For the text-containing cell, return its midpoint in (X, Y) coordinate format. 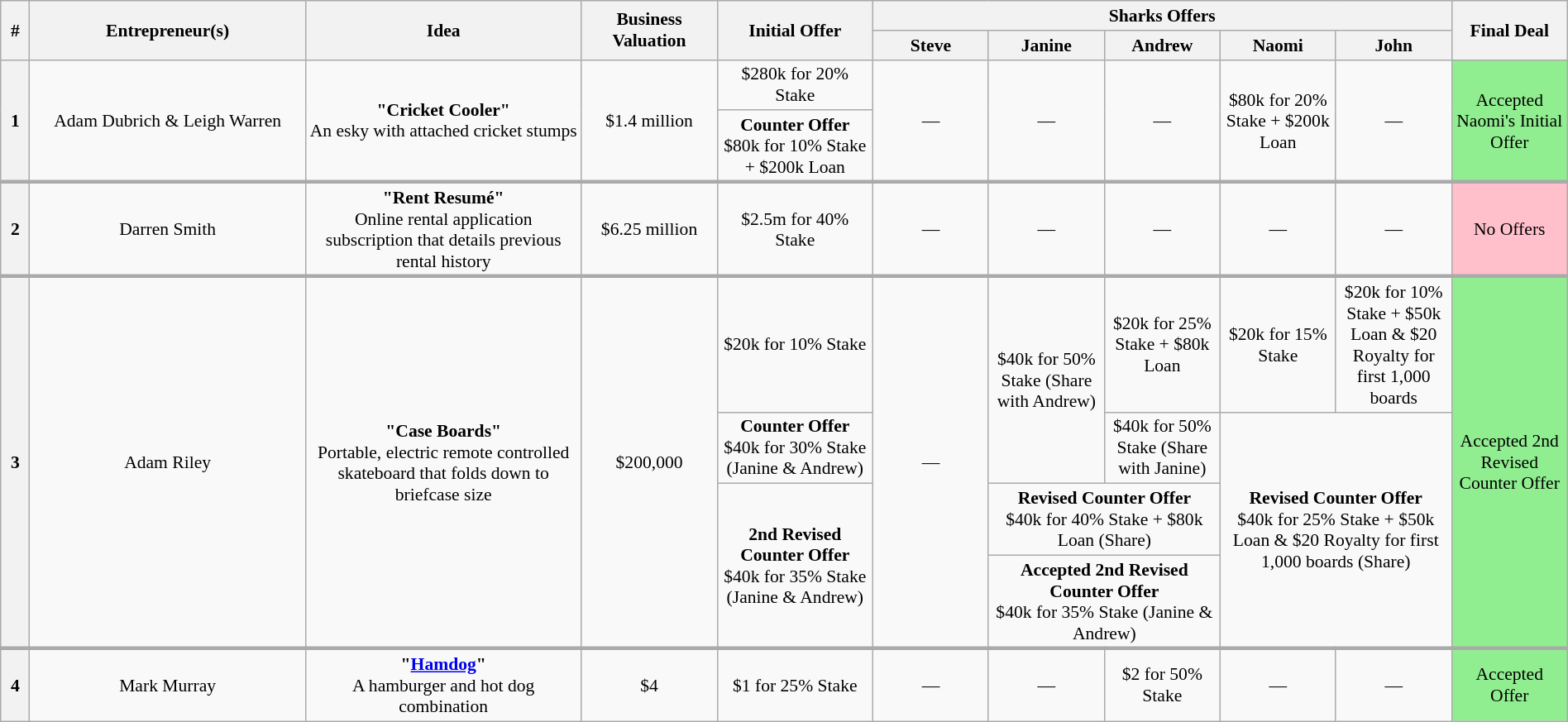
Mark Murray (168, 685)
Accepted 2nd Revised Counter Offer$40k for 35% Stake (Janine & Andrew) (1104, 602)
4 (15, 685)
$20k for 10% Stake + $50k Loan & $20 Royalty for first 1,000 boards (1394, 344)
"Case Boards" Portable, electric remote controlled skateboard that folds down to briefcase size (443, 462)
"Rent Resumé" Online rental application subscription that details previous rental history (443, 229)
Final Deal (1509, 30)
Entrepreneur(s) (168, 30)
Accepted Naomi's Initial Offer (1509, 121)
Counter Offer $80k for 10% Stake + $200k Loan (795, 147)
1 (15, 121)
$40k for 50% Stake (Share with Janine) (1162, 448)
Business Valuation (649, 30)
Revised Counter Offer$40k for 40% Stake + $80k Loan (Share) (1104, 519)
$40k for 50% Stake (Share with Andrew) (1046, 380)
Idea (443, 30)
Darren Smith (168, 229)
$1.4 million (649, 121)
$280k for 20% Stake (795, 84)
3 (15, 462)
$20k for 10% Stake (795, 344)
Revised Counter Offer$40k for 25% Stake + $50k Loan & $20 Royalty for first 1,000 boards (Share) (1336, 529)
Naomi (1278, 45)
No Offers (1509, 229)
Janine (1046, 45)
$2 for 50% Stake (1162, 685)
$2.5m for 40% Stake (795, 229)
$80k for 20% Stake + $200k Loan (1278, 121)
$200,000 (649, 462)
Accepted Offer (1509, 685)
"Cricket Cooler" An esky with attached cricket stumps (443, 121)
2nd Revised Counter Offer$40k for 35% Stake (Janine & Andrew) (795, 566)
Initial Offer (795, 30)
$4 (649, 685)
Adam Riley (168, 462)
$20k for 15% Stake (1278, 344)
Steve (930, 45)
Accepted 2nd Revised Counter Offer (1509, 462)
Andrew (1162, 45)
John (1394, 45)
Counter Offer$40k for 30% Stake (Janine & Andrew) (795, 448)
Sharks Offers (1162, 16)
$1 for 25% Stake (795, 685)
$6.25 million (649, 229)
Adam Dubrich & Leigh Warren (168, 121)
$20k for 25% Stake + $80k Loan (1162, 344)
# (15, 30)
"Hamdog" A hamburger and hot dog combination (443, 685)
2 (15, 229)
